Identify which cell holds the provided text, then report its (x, y) central coordinate. 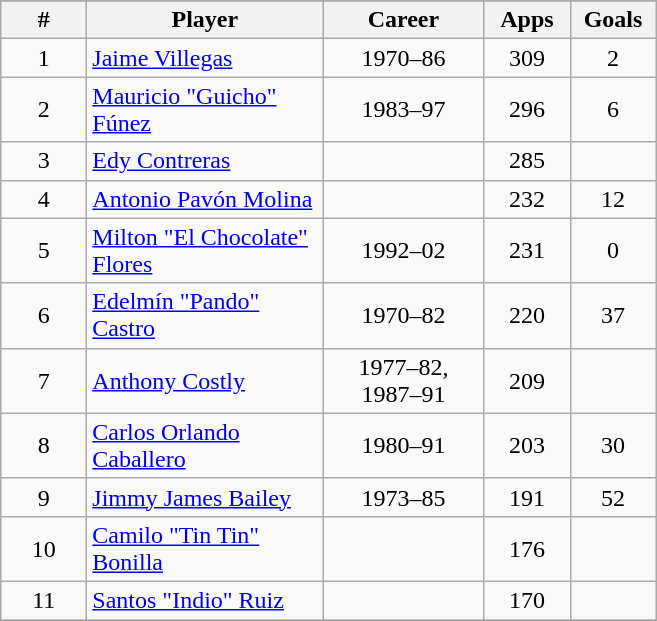
231 (527, 250)
Mauricio "Guicho" Fúnez (205, 110)
Edelmín "Pando" Castro (205, 316)
1970–86 (404, 58)
12 (613, 199)
Career (404, 20)
7 (44, 380)
209 (527, 380)
Antonio Pavón Molina (205, 199)
10 (44, 548)
1992–02 (404, 250)
Edy Contreras (205, 161)
170 (527, 600)
Camilo "Tin Tin" Bonilla (205, 548)
1980–91 (404, 446)
Milton "El Chocolate" Flores (205, 250)
309 (527, 58)
Santos "Indio" Ruiz (205, 600)
Goals (613, 20)
Anthony Costly (205, 380)
285 (527, 161)
Carlos Orlando Caballero (205, 446)
4 (44, 199)
Apps (527, 20)
203 (527, 446)
0 (613, 250)
9 (44, 497)
37 (613, 316)
Jimmy James Bailey (205, 497)
30 (613, 446)
8 (44, 446)
5 (44, 250)
1973–85 (404, 497)
232 (527, 199)
1970–82 (404, 316)
296 (527, 110)
# (44, 20)
1977–82, 1987–91 (404, 380)
52 (613, 497)
176 (527, 548)
Player (205, 20)
3 (44, 161)
1 (44, 58)
11 (44, 600)
Jaime Villegas (205, 58)
1983–97 (404, 110)
220 (527, 316)
191 (527, 497)
